Output the [x, y] coordinate of the center of the cell containing the given text.  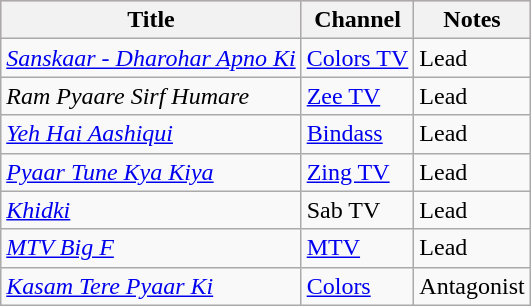
Sab TV [358, 210]
Notes [472, 20]
Yeh Hai Aashiqui [151, 134]
Colors TV [358, 58]
Bindass [358, 134]
Ram Pyaare Sirf Humare [151, 96]
MTV Big F [151, 248]
Sanskaar - Dharohar Apno Ki [151, 58]
Antagonist [472, 286]
Khidki [151, 210]
Channel [358, 20]
Title [151, 20]
Zing TV [358, 172]
Pyaar Tune Kya Kiya [151, 172]
Kasam Tere Pyaar Ki [151, 286]
Colors [358, 286]
Zee TV [358, 96]
MTV [358, 248]
